Detect which cell encompasses the target text, then output its [X, Y] center coordinate. 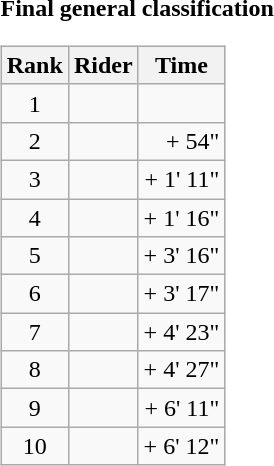
7 [34, 332]
+ 3' 17" [182, 294]
5 [34, 256]
2 [34, 141]
+ 54" [182, 141]
+ 1' 11" [182, 179]
Rank [34, 65]
+ 4' 27" [182, 370]
+ 6' 12" [182, 446]
6 [34, 294]
8 [34, 370]
Rider [103, 65]
+ 6' 11" [182, 408]
+ 4' 23" [182, 332]
+ 3' 16" [182, 256]
4 [34, 217]
+ 1' 16" [182, 217]
Time [182, 65]
1 [34, 103]
9 [34, 408]
10 [34, 446]
3 [34, 179]
